Detect which cell encompasses the target text, then output its (x, y) center coordinate. 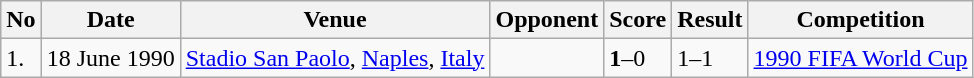
Stadio San Paolo, Naples, Italy (335, 58)
No (21, 20)
1–0 (638, 58)
Venue (335, 20)
Score (638, 20)
1. (21, 58)
18 June 1990 (110, 58)
Competition (860, 20)
Opponent (547, 20)
Result (710, 20)
1990 FIFA World Cup (860, 58)
1–1 (710, 58)
Date (110, 20)
